Return the (x, y) coordinate for the center point of the cell that contains the specified text.  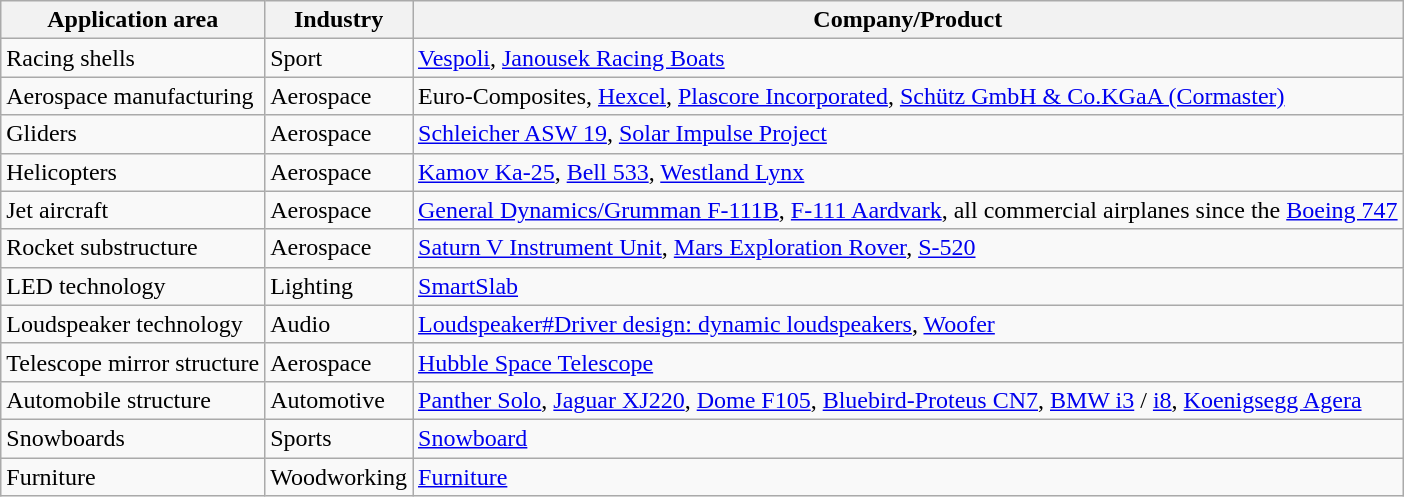
Jet aircraft (133, 210)
Automotive (339, 400)
General Dynamics/Grumman F-111B, F-111 Aardvark, all commercial airplanes since the Boeing 747 (908, 210)
Woodworking (339, 477)
Saturn V Instrument Unit, Mars Exploration Rover, S-520 (908, 248)
Company/Product (908, 20)
Racing shells (133, 58)
Application area (133, 20)
Sport (339, 58)
Snowboard (908, 438)
Hubble Space Telescope (908, 362)
Panther Solo, Jaguar XJ220, Dome F105, Bluebird-Proteus CN7, BMW i3 / i8, Koenigsegg Agera (908, 400)
SmartSlab (908, 286)
Telescope mirror structure (133, 362)
Snowboards (133, 438)
Rocket substructure (133, 248)
Aerospace manufacturing (133, 96)
Loudspeaker technology (133, 324)
Sports (339, 438)
Vespoli, Janousek Racing Boats (908, 58)
Loudspeaker#Driver design: dynamic loudspeakers, Woofer (908, 324)
Helicopters (133, 172)
Gliders (133, 134)
Kamov Ka-25, Bell 533, Westland Lynx (908, 172)
LED technology (133, 286)
Schleicher ASW 19, Solar Impulse Project (908, 134)
Lighting (339, 286)
Euro-Composites, Hexcel, Plascore Incorporated, Schütz GmbH & Co.KGaA (Cormaster) (908, 96)
Industry (339, 20)
Automobile structure (133, 400)
Audio (339, 324)
